Output the (x, y) coordinate of the center of the cell containing the given text.  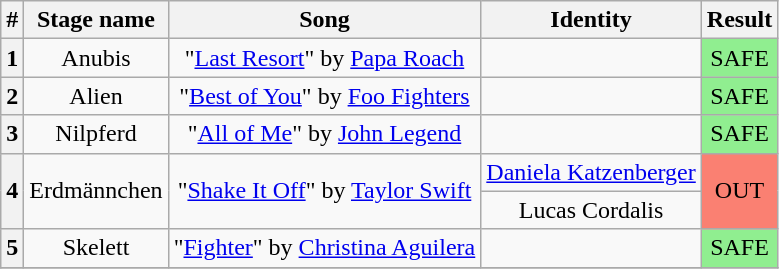
Stage name (96, 20)
"Best of You" by Foo Fighters (324, 96)
Alien (96, 96)
Lucas Cordalis (591, 210)
1 (12, 58)
2 (12, 96)
Identity (591, 20)
Skelett (96, 248)
"Last Resort" by Papa Roach (324, 58)
# (12, 20)
Anubis (96, 58)
Result (739, 20)
Song (324, 20)
4 (12, 191)
3 (12, 134)
"Shake It Off" by Taylor Swift (324, 191)
Nilpferd (96, 134)
"Fighter" by Christina Aguilera (324, 248)
"All of Me" by John Legend (324, 134)
Erdmännchen (96, 191)
Daniela Katzenberger (591, 172)
5 (12, 248)
OUT (739, 191)
